Identify which cell holds the provided text, then report its [x, y] central coordinate. 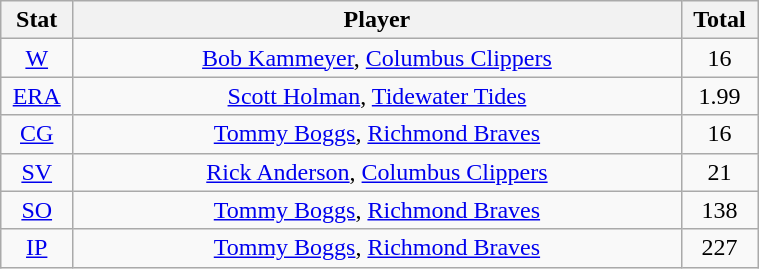
Scott Holman, Tidewater Tides [378, 96]
IP [37, 248]
1.99 [719, 96]
ERA [37, 96]
138 [719, 210]
21 [719, 172]
SO [37, 210]
Rick Anderson, Columbus Clippers [378, 172]
W [37, 58]
CG [37, 134]
227 [719, 248]
Total [719, 20]
Player [378, 20]
Stat [37, 20]
Bob Kammeyer, Columbus Clippers [378, 58]
SV [37, 172]
